Return (X, Y) of the center of cell containing provided text 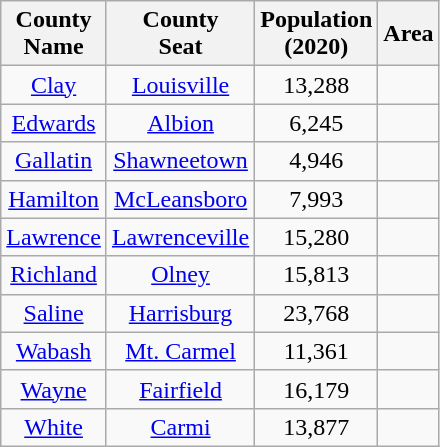
4,946 (316, 161)
Olney (180, 275)
Shawneetown (180, 161)
Wabash (54, 351)
11,361 (316, 351)
Mt. Carmel (180, 351)
6,245 (316, 123)
Albion (180, 123)
Louisville (180, 85)
McLeansboro (180, 199)
Lawrenceville (180, 237)
15,280 (316, 237)
Carmi (180, 427)
Population(2020) (316, 34)
Fairfield (180, 389)
23,768 (316, 313)
Harrisburg (180, 313)
Clay (54, 85)
13,288 (316, 85)
16,179 (316, 389)
Edwards (54, 123)
Hamilton (54, 199)
White (54, 427)
Wayne (54, 389)
15,813 (316, 275)
Richland (54, 275)
Lawrence (54, 237)
CountySeat (180, 34)
Saline (54, 313)
Area (408, 34)
7,993 (316, 199)
13,877 (316, 427)
Gallatin (54, 161)
CountyName (54, 34)
